Output the [x, y] coordinate of the center of the cell containing the given text.  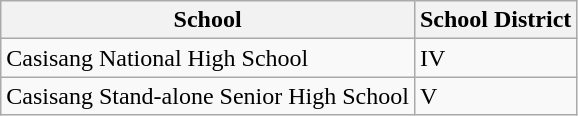
IV [495, 58]
School District [495, 20]
Casisang National High School [208, 58]
Casisang Stand-alone Senior High School [208, 96]
V [495, 96]
School [208, 20]
